Search for the cell housing the specified text and yield its [X, Y] center coordinate. 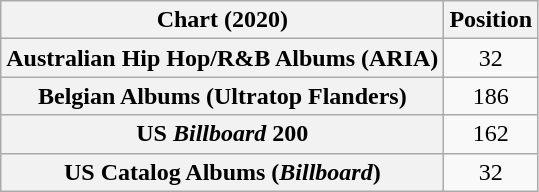
Position [491, 20]
Belgian Albums (Ultratop Flanders) [222, 96]
US Catalog Albums (Billboard) [222, 172]
US Billboard 200 [222, 134]
162 [491, 134]
Chart (2020) [222, 20]
186 [491, 96]
Australian Hip Hop/R&B Albums (ARIA) [222, 58]
